Locate the cell with the specified text and output its (X, Y) center coordinate. 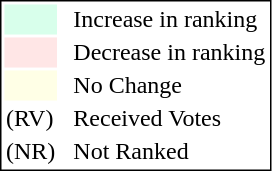
Increase in ranking (170, 19)
Received Votes (170, 119)
Not Ranked (170, 151)
No Change (170, 85)
(RV) (30, 119)
Decrease in ranking (170, 53)
(NR) (30, 151)
